Return the (x, y) coordinate for the center point of the cell that contains the specified text.  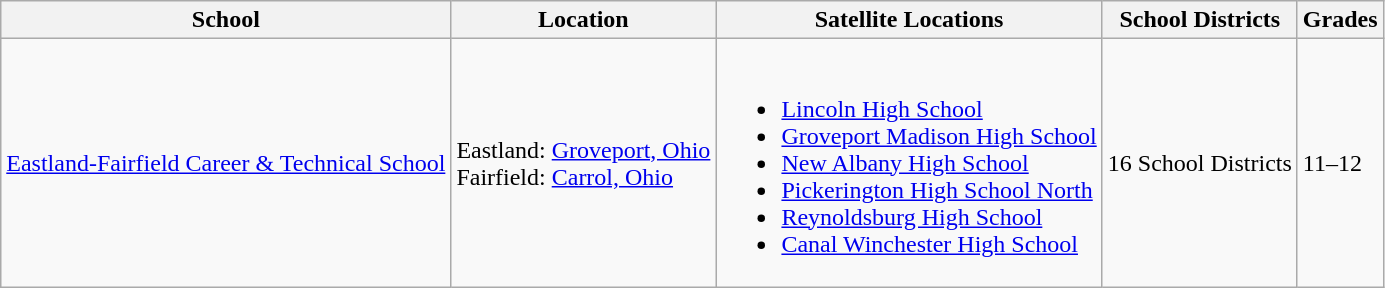
School (226, 20)
16 School Districts (1200, 163)
School Districts (1200, 20)
Location (584, 20)
Eastland: Groveport, OhioFairfield: Carrol, Ohio (584, 163)
Grades (1340, 20)
Satellite Locations (909, 20)
11–12 (1340, 163)
Eastland-Fairfield Career & Technical School (226, 163)
